Return the [X, Y] coordinate for the center point of the cell that contains the specified text.  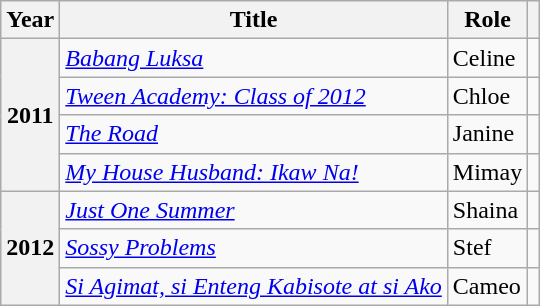
Chloe [487, 96]
Celine [487, 58]
Janine [487, 134]
Year [30, 20]
Cameo [487, 286]
Shaina [487, 210]
The Road [254, 134]
Si Agimat, si Enteng Kabisote at si Ako [254, 286]
Just One Summer [254, 210]
My House Husband: Ikaw Na! [254, 172]
Babang Luksa [254, 58]
Title [254, 20]
Stef [487, 248]
Tween Academy: Class of 2012 [254, 96]
2012 [30, 248]
Mimay [487, 172]
Sossy Problems [254, 248]
2011 [30, 115]
Role [487, 20]
